Capture the cell that displays the provided text and extract its [X, Y] central coordinate. 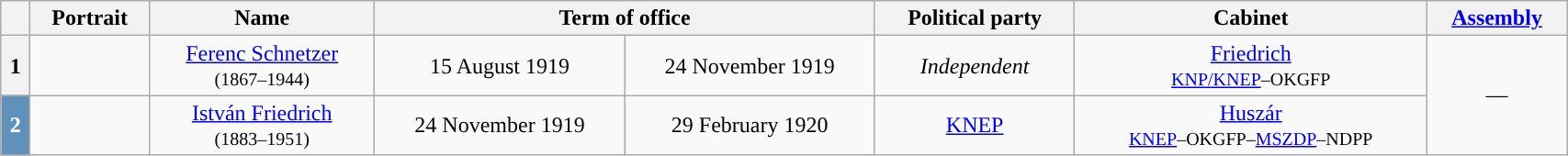
István Friedrich(1883–1951) [263, 125]
HuszárKNEP–OKGFP–MSZDP–NDPP [1251, 125]
Ferenc Schnetzer(1867–1944) [263, 66]
Cabinet [1251, 18]
Term of office [625, 18]
1 [16, 66]
Assembly [1496, 18]
29 February 1920 [750, 125]
Political party [975, 18]
Portrait [90, 18]
Name [263, 18]
— [1496, 95]
15 August 1919 [500, 66]
2 [16, 125]
Independent [975, 66]
FriedrichKNP/KNEP–OKGFP [1251, 66]
KNEP [975, 125]
